For the text-containing cell, return its midpoint in [X, Y] coordinate format. 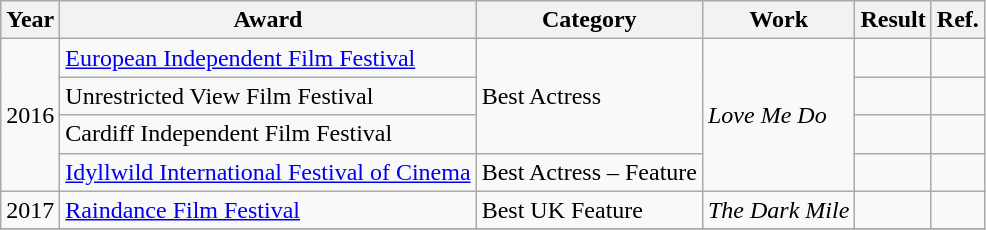
Love Me Do [778, 115]
Result [893, 20]
Category [589, 20]
Unrestricted View Film Festival [268, 96]
Cardiff Independent Film Festival [268, 134]
Best UK Feature [589, 210]
2017 [30, 210]
European Independent Film Festival [268, 58]
Award [268, 20]
Idyllwild International Festival of Cinema [268, 172]
Ref. [958, 20]
The Dark Mile [778, 210]
2016 [30, 115]
Work [778, 20]
Best Actress [589, 96]
Year [30, 20]
Best Actress – Feature [589, 172]
Raindance Film Festival [268, 210]
